Output the (X, Y) coordinate of the center of the cell containing the given text.  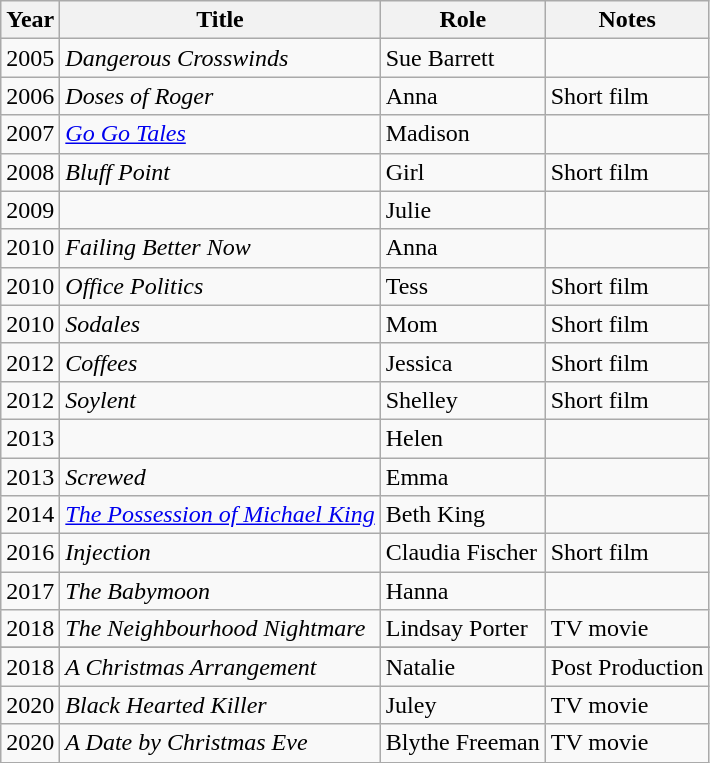
Madison (462, 134)
Black Hearted Killer (220, 705)
Role (462, 20)
2009 (30, 210)
Mom (462, 324)
2005 (30, 58)
Julie (462, 210)
A Christmas Arrangement (220, 667)
Beth King (462, 515)
Emma (462, 477)
2017 (30, 591)
Go Go Tales (220, 134)
Dangerous Crosswinds (220, 58)
Sue Barrett (462, 58)
Jessica (462, 362)
Shelley (462, 400)
The Possession of Michael King (220, 515)
Screwed (220, 477)
The Babymoon (220, 591)
Natalie (462, 667)
2014 (30, 515)
Helen (462, 438)
2006 (30, 96)
Year (30, 20)
Claudia Fischer (462, 553)
Soylent (220, 400)
Coffees (220, 362)
2008 (30, 172)
Girl (462, 172)
A Date by Christmas Eve (220, 743)
Title (220, 20)
Office Politics (220, 286)
Notes (627, 20)
Blythe Freeman (462, 743)
Post Production (627, 667)
Doses of Roger (220, 96)
Failing Better Now (220, 248)
Hanna (462, 591)
Sodales (220, 324)
Bluff Point (220, 172)
The Neighbourhood Nightmare (220, 629)
2016 (30, 553)
Juley (462, 705)
Lindsay Porter (462, 629)
2007 (30, 134)
Injection (220, 553)
Tess (462, 286)
